Provide the [X, Y] coordinate of the cell's center where the given text is located.  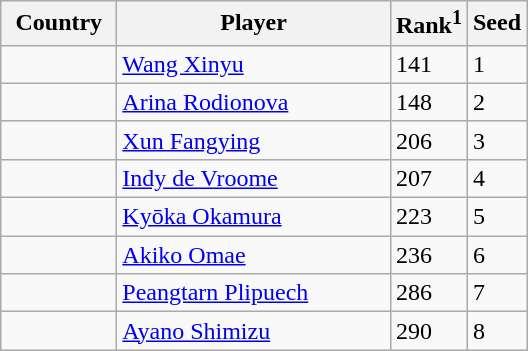
4 [496, 178]
223 [428, 217]
Xun Fangying [254, 140]
206 [428, 140]
Rank1 [428, 24]
5 [496, 217]
Akiko Omae [254, 255]
Seed [496, 24]
286 [428, 293]
7 [496, 293]
Wang Xinyu [254, 64]
Indy de Vroome [254, 178]
3 [496, 140]
1 [496, 64]
8 [496, 331]
Player [254, 24]
141 [428, 64]
Kyōka Okamura [254, 217]
2 [496, 102]
6 [496, 255]
290 [428, 331]
Arina Rodionova [254, 102]
207 [428, 178]
236 [428, 255]
Ayano Shimizu [254, 331]
148 [428, 102]
Peangtarn Plipuech [254, 293]
Country [59, 24]
